Return the [x, y] coordinate for the center point of the cell that contains the specified text.  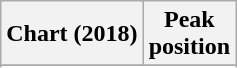
Peakposition [189, 34]
Chart (2018) [72, 34]
